Detect which cell encompasses the target text, then output its (x, y) center coordinate. 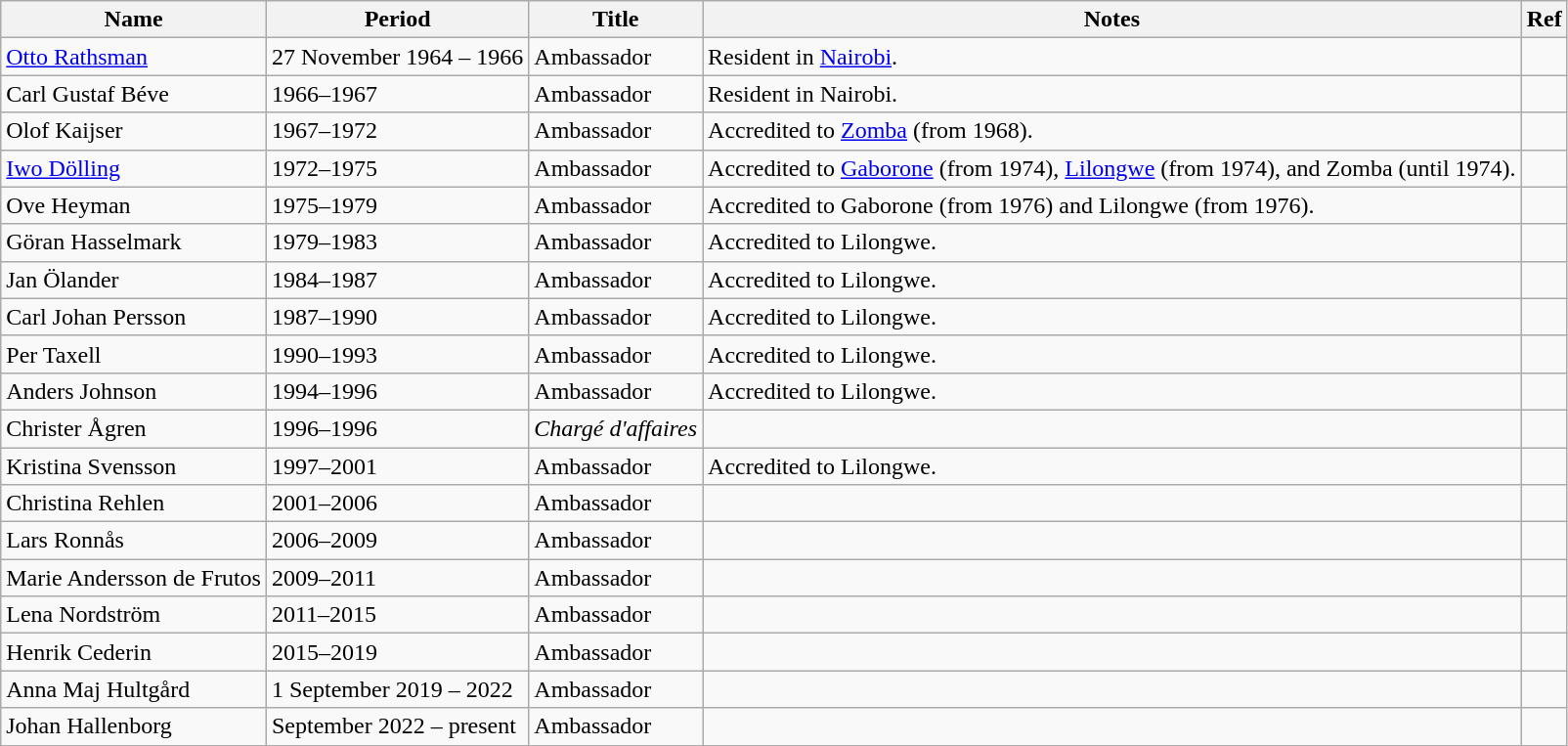
Per Taxell (134, 354)
Christina Rehlen (134, 504)
Title (616, 20)
Henrik Cederin (134, 652)
Anna Maj Hultgård (134, 689)
1975–1979 (397, 205)
1966–1967 (397, 94)
2009–2011 (397, 578)
Carl Gustaf Béve (134, 94)
1979–1983 (397, 242)
September 2022 – present (397, 726)
Göran Hasselmark (134, 242)
2015–2019 (397, 652)
1990–1993 (397, 354)
1967–1972 (397, 131)
2011–2015 (397, 615)
Ref (1545, 20)
Ove Heyman (134, 205)
Chargé d'affaires (616, 428)
27 November 1964 – 1966 (397, 57)
Period (397, 20)
Anders Johnson (134, 391)
Carl Johan Persson (134, 317)
Christer Ågren (134, 428)
1972–1975 (397, 168)
Olof Kaijser (134, 131)
Marie Andersson de Frutos (134, 578)
Lars Ronnås (134, 541)
Accredited to Gaborone (from 1974), Lilongwe (from 1974), and Zomba (until 1974). (1112, 168)
1 September 2019 – 2022 (397, 689)
2006–2009 (397, 541)
1994–1996 (397, 391)
Johan Hallenborg (134, 726)
1987–1990 (397, 317)
1984–1987 (397, 280)
Notes (1112, 20)
Jan Ölander (134, 280)
1996–1996 (397, 428)
Accredited to Gaborone (from 1976) and Lilongwe (from 1976). (1112, 205)
Kristina Svensson (134, 466)
Name (134, 20)
2001–2006 (397, 504)
Lena Nordström (134, 615)
Iwo Dölling (134, 168)
1997–2001 (397, 466)
Otto Rathsman (134, 57)
Accredited to Zomba (from 1968). (1112, 131)
